Return (X, Y) of the center of cell containing provided text 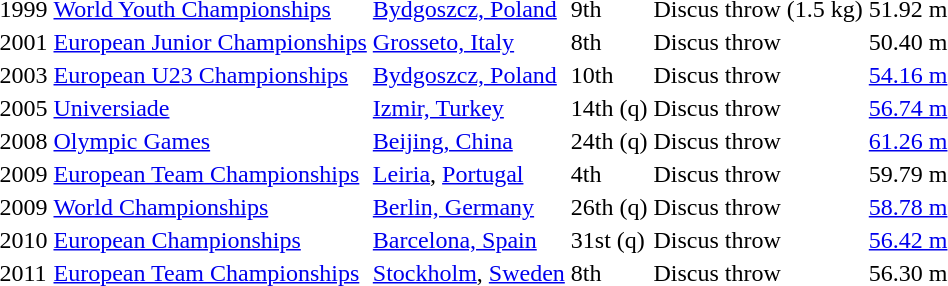
Universiade (210, 108)
Izmir, Turkey (468, 108)
24th (q) (609, 141)
4th (609, 174)
Beijing, China (468, 141)
8th (609, 42)
14th (q) (609, 108)
Barcelona, Spain (468, 240)
Grosseto, Italy (468, 42)
European Championships (210, 240)
European Junior Championships (210, 42)
Berlin, Germany (468, 207)
26th (q) (609, 207)
World Championships (210, 207)
10th (609, 75)
Bydgoszcz, Poland (468, 75)
European U23 Championships (210, 75)
Leiria, Portugal (468, 174)
European Team Championships (210, 174)
31st (q) (609, 240)
Olympic Games (210, 141)
